Locate the cell with the specified text and output its [X, Y] center coordinate. 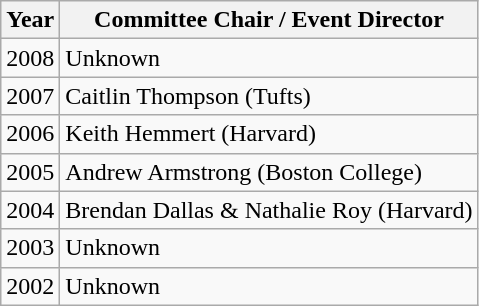
Caitlin Thompson (Tufts) [269, 96]
2002 [30, 286]
2006 [30, 134]
Year [30, 20]
Committee Chair / Event Director [269, 20]
2007 [30, 96]
2004 [30, 210]
Andrew Armstrong (Boston College) [269, 172]
Keith Hemmert (Harvard) [269, 134]
Brendan Dallas & Nathalie Roy (Harvard) [269, 210]
2003 [30, 248]
2008 [30, 58]
2005 [30, 172]
